From the cell containing the given text, extract its center point as [X, Y] coordinate. 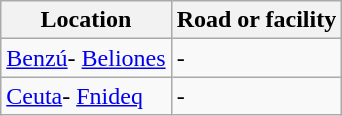
Ceuta- Fnideq [86, 96]
Benzú- Beliones [86, 58]
Location [86, 20]
Road or facility [256, 20]
